Determine the [x, y] coordinate at the center of the cell enclosing the given text.  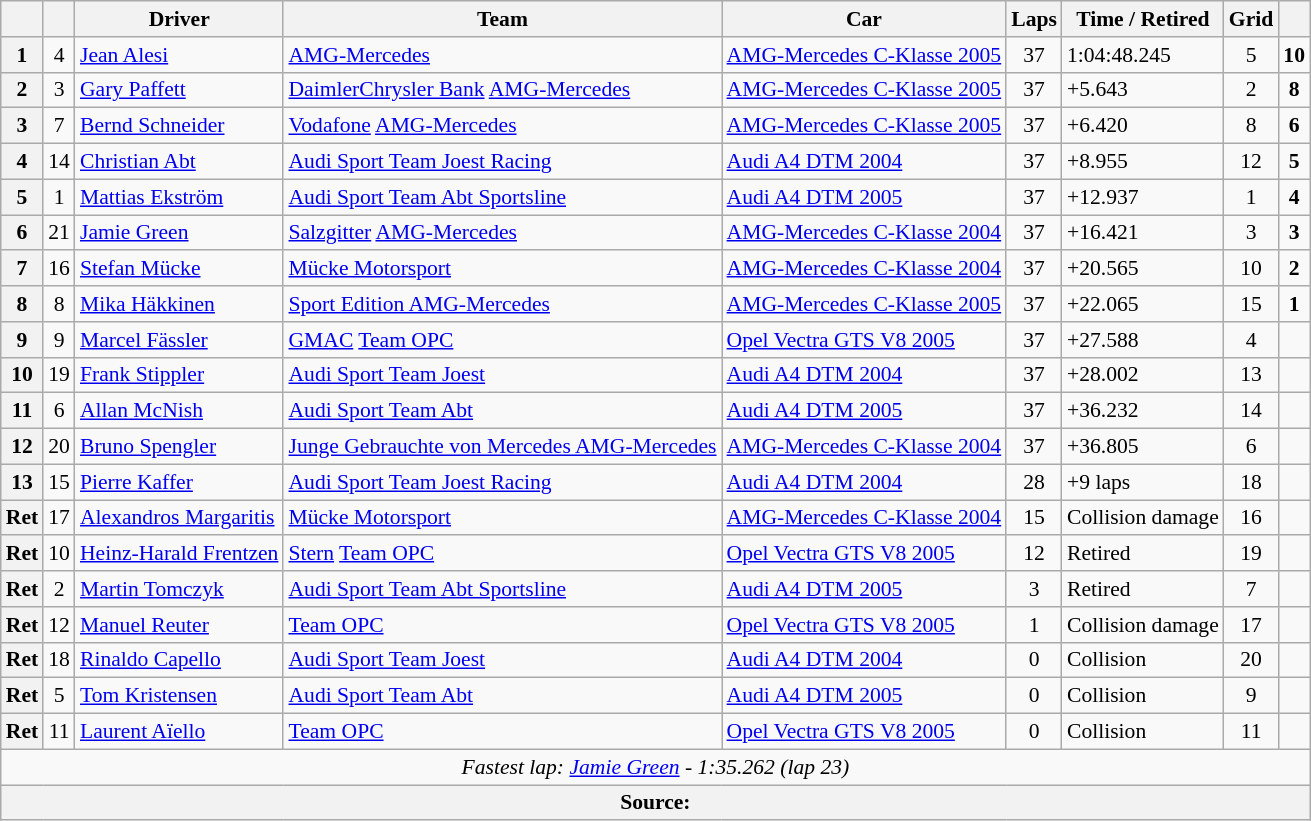
DaimlerChrysler Bank AMG-Mercedes [502, 90]
Salzgitter AMG-Mercedes [502, 233]
Driver [179, 19]
Laps [1034, 19]
Bernd Schneider [179, 126]
Car [864, 19]
GMAC Team OPC [502, 340]
Frank Stippler [179, 375]
+36.805 [1143, 447]
Stefan Mücke [179, 269]
Mattias Ekström [179, 197]
Pierre Kaffer [179, 482]
Marcel Fässler [179, 340]
+20.565 [1143, 269]
Bruno Spengler [179, 447]
+5.643 [1143, 90]
Mika Häkkinen [179, 304]
Tom Kristensen [179, 696]
+6.420 [1143, 126]
28 [1034, 482]
Rinaldo Capello [179, 660]
+9 laps [1143, 482]
1:04:48.245 [1143, 55]
Team [502, 19]
+27.588 [1143, 340]
Fastest lap: Jamie Green - 1:35.262 (lap 23) [656, 767]
Jean Alesi [179, 55]
AMG-Mercedes [502, 55]
Time / Retired [1143, 19]
+28.002 [1143, 375]
Jamie Green [179, 233]
Source: [656, 803]
+16.421 [1143, 233]
Heinz-Harald Frentzen [179, 554]
Vodafone AMG-Mercedes [502, 126]
Martin Tomczyk [179, 589]
Stern Team OPC [502, 554]
Grid [1252, 19]
Allan McNish [179, 411]
+8.955 [1143, 162]
Alexandros Margaritis [179, 518]
Christian Abt [179, 162]
Gary Paffett [179, 90]
+22.065 [1143, 304]
Sport Edition AMG-Mercedes [502, 304]
+12.937 [1143, 197]
+36.232 [1143, 411]
Manuel Reuter [179, 625]
Laurent Aïello [179, 732]
Junge Gebrauchte von Mercedes AMG-Mercedes [502, 447]
21 [59, 233]
